Return the [X, Y] coordinate for the center point of the cell that contains the specified text.  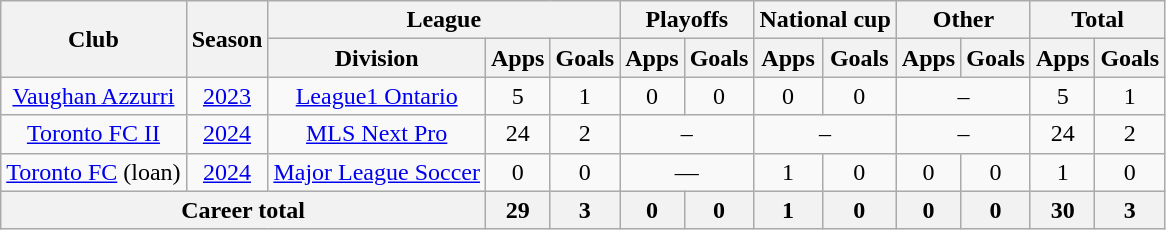
Playoffs [687, 20]
League [444, 20]
League1 Ontario [377, 96]
MLS Next Pro [377, 134]
Other [963, 20]
Total [1097, 20]
Vaughan Azzurri [94, 96]
29 [518, 210]
Division [377, 58]
Club [94, 39]
National cup [825, 20]
Toronto FC (loan) [94, 172]
2023 [227, 96]
Toronto FC II [94, 134]
30 [1062, 210]
— [687, 172]
Major League Soccer [377, 172]
Season [227, 39]
Career total [244, 210]
